Return [x, y] of the center of cell containing provided text 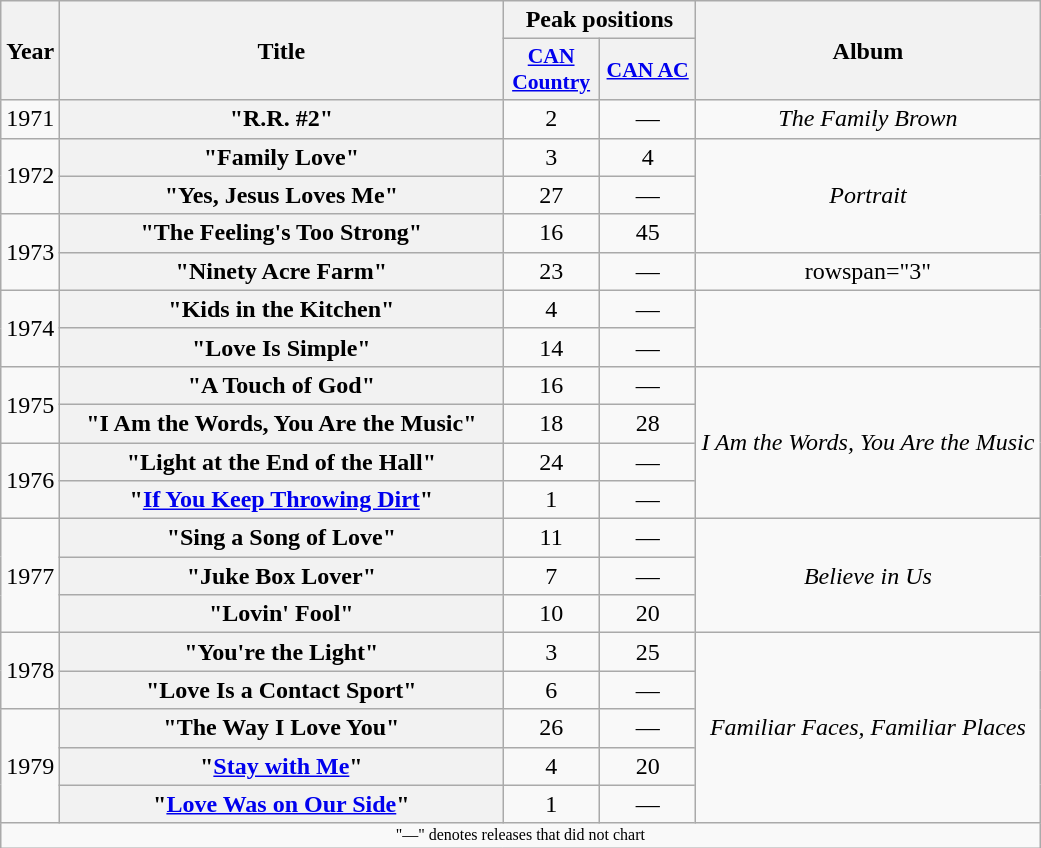
rowspan="3" [868, 271]
23 [552, 271]
11 [552, 538]
"The Feeling's Too Strong" [282, 233]
"Love Is a Contact Sport" [282, 690]
"A Touch of God" [282, 385]
"R.R. #2" [282, 119]
I Am the Words, You Are the Music [868, 442]
26 [552, 728]
1978 [30, 671]
Peak positions [600, 20]
Album [868, 50]
1975 [30, 404]
CAN Country [552, 70]
Familiar Faces, Familiar Places [868, 728]
"Sing a Song of Love" [282, 538]
"Juke Box Lover" [282, 576]
"The Way I Love You" [282, 728]
1977 [30, 576]
"If You Keep Throwing Dirt" [282, 500]
1974 [30, 328]
27 [552, 195]
6 [552, 690]
Title [282, 50]
7 [552, 576]
1971 [30, 119]
The Family Brown [868, 119]
"Family Love" [282, 157]
10 [552, 614]
28 [648, 423]
"Lovin' Fool" [282, 614]
18 [552, 423]
14 [552, 347]
1973 [30, 252]
45 [648, 233]
"Yes, Jesus Loves Me" [282, 195]
Believe in Us [868, 576]
Portrait [868, 195]
"Ninety Acre Farm" [282, 271]
"—" denotes releases that did not chart [520, 835]
2 [552, 119]
25 [648, 652]
"Kids in the Kitchen" [282, 309]
"Love Was on Our Side" [282, 804]
"I Am the Words, You Are the Music" [282, 423]
Year [30, 50]
"You're the Light" [282, 652]
1976 [30, 480]
"Love Is Simple" [282, 347]
1979 [30, 766]
1972 [30, 176]
"Light at the End of the Hall" [282, 461]
24 [552, 461]
"Stay with Me" [282, 766]
CAN AC [648, 70]
